Find where the given text appears and provide that cell's center as [x, y] coordinate. 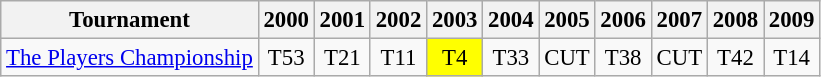
T21 [342, 58]
T11 [398, 58]
2004 [511, 20]
2000 [286, 20]
2003 [455, 20]
T33 [511, 58]
2008 [735, 20]
T42 [735, 58]
2007 [679, 20]
T38 [623, 58]
2006 [623, 20]
The Players Championship [130, 58]
T14 [792, 58]
2001 [342, 20]
T4 [455, 58]
2009 [792, 20]
T53 [286, 58]
2005 [567, 20]
2002 [398, 20]
Tournament [130, 20]
